Detect which cell encompasses the target text, then output its [X, Y] center coordinate. 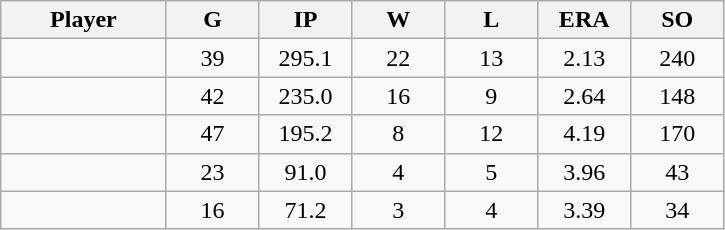
2.64 [584, 96]
43 [678, 172]
3 [398, 210]
W [398, 20]
L [492, 20]
91.0 [306, 172]
42 [212, 96]
195.2 [306, 134]
235.0 [306, 96]
39 [212, 58]
SO [678, 20]
71.2 [306, 210]
13 [492, 58]
9 [492, 96]
4.19 [584, 134]
34 [678, 210]
3.39 [584, 210]
5 [492, 172]
47 [212, 134]
240 [678, 58]
148 [678, 96]
IP [306, 20]
170 [678, 134]
ERA [584, 20]
12 [492, 134]
22 [398, 58]
Player [84, 20]
295.1 [306, 58]
8 [398, 134]
3.96 [584, 172]
G [212, 20]
2.13 [584, 58]
23 [212, 172]
